Search for the cell housing the specified text and yield its (X, Y) center coordinate. 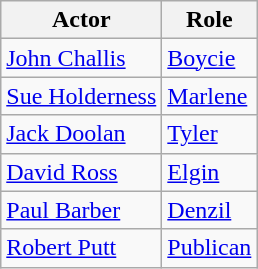
Denzil (210, 210)
Elgin (210, 172)
Tyler (210, 134)
John Challis (82, 58)
Robert Putt (82, 248)
Jack Doolan (82, 134)
Publican (210, 248)
David Ross (82, 172)
Sue Holderness (82, 96)
Role (210, 20)
Paul Barber (82, 210)
Actor (82, 20)
Marlene (210, 96)
Boycie (210, 58)
